Provide the (X, Y) coordinate of the cell's center where the given text is located.  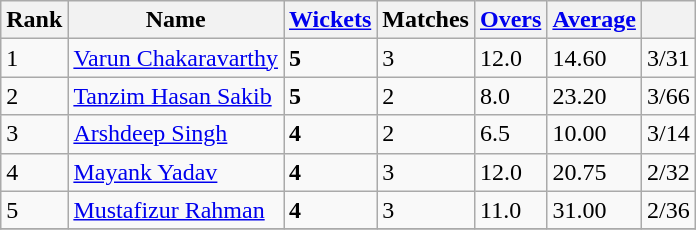
Mustafizur Rahman (176, 210)
10.00 (594, 134)
14.60 (594, 58)
Average (594, 20)
Matches (426, 20)
3/31 (668, 58)
31.00 (594, 210)
20.75 (594, 172)
Tanzim Hasan Sakib (176, 96)
1 (34, 58)
Overs (510, 20)
3/66 (668, 96)
Name (176, 20)
8.0 (510, 96)
Arshdeep Singh (176, 134)
2/36 (668, 210)
Rank (34, 20)
11.0 (510, 210)
6.5 (510, 134)
Varun Chakaravarthy (176, 58)
3/14 (668, 134)
23.20 (594, 96)
Mayank Yadav (176, 172)
2/32 (668, 172)
Wickets (330, 20)
